Output the [x, y] coordinate of the center of the cell containing the given text.  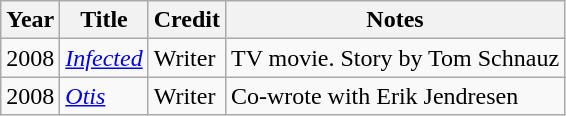
Notes [394, 20]
Co-wrote with Erik Jendresen [394, 96]
Title [104, 20]
Credit [186, 20]
Otis [104, 96]
TV movie. Story by Tom Schnauz [394, 58]
Infected [104, 58]
Year [30, 20]
